Locate the cell with the specified text and output its [X, Y] center coordinate. 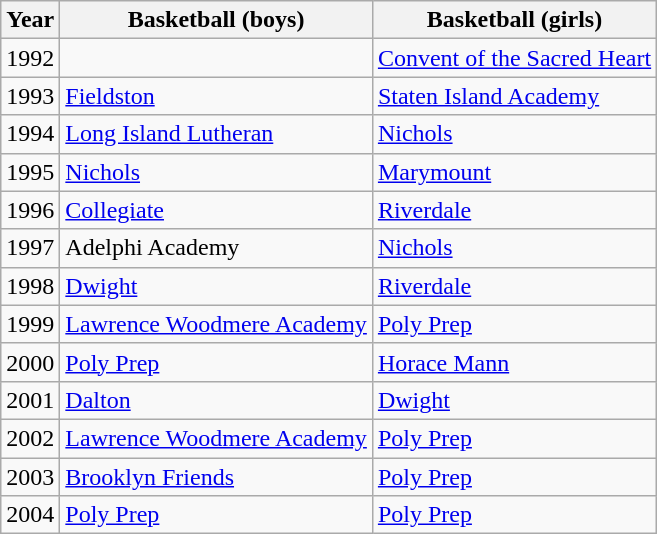
Convent of the Sacred Heart [514, 58]
Brooklyn Friends [216, 477]
Horace Mann [514, 362]
2001 [30, 400]
Dalton [216, 400]
1999 [30, 324]
2003 [30, 477]
1995 [30, 172]
Marymount [514, 172]
Basketball (girls) [514, 20]
Staten Island Academy [514, 96]
Collegiate [216, 210]
Year [30, 20]
1994 [30, 134]
2000 [30, 362]
1993 [30, 96]
Basketball (boys) [216, 20]
Long Island Lutheran [216, 134]
2004 [30, 515]
1996 [30, 210]
2002 [30, 438]
Adelphi Academy [216, 248]
Fieldston [216, 96]
1998 [30, 286]
1992 [30, 58]
1997 [30, 248]
